Pinpoint the cell where the given text exists, returning its [x, y] midpoint coordinate. 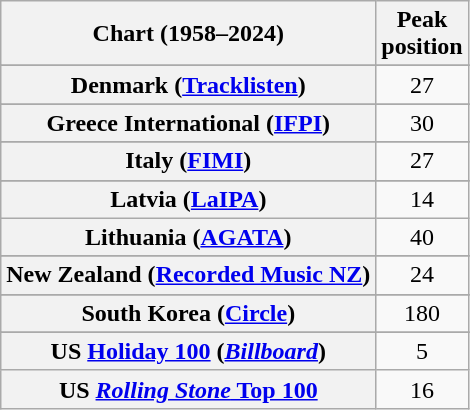
South Korea (Circle) [188, 313]
30 [422, 123]
40 [422, 237]
180 [422, 313]
24 [422, 275]
5 [422, 351]
US Rolling Stone Top 100 [188, 389]
Peakposition [422, 34]
Denmark (Tracklisten) [188, 85]
Italy (FIMI) [188, 161]
Latvia (LaIPA) [188, 199]
US Holiday 100 (Billboard) [188, 351]
Greece International (IFPI) [188, 123]
New Zealand (Recorded Music NZ) [188, 275]
Chart (1958–2024) [188, 34]
16 [422, 389]
Lithuania (AGATA) [188, 237]
14 [422, 199]
